Extract the [X, Y] coordinate from the center of the cell holding the provided text.  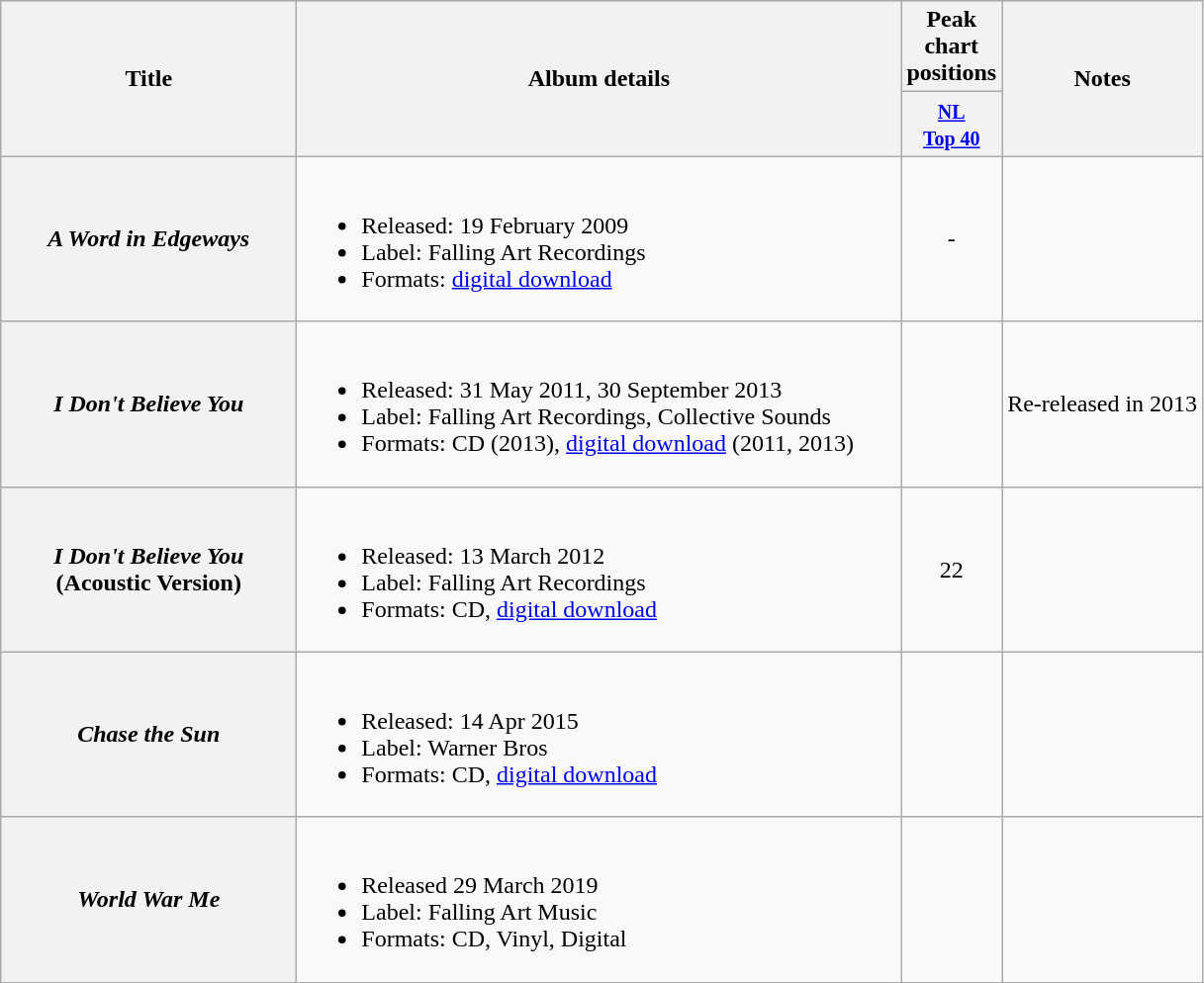
I Don't Believe You [148, 403]
Released: 14 Apr 2015Label: Warner BrosFormats: CD, digital download [600, 734]
Released: 13 March 2012Label: Falling Art RecordingsFormats: CD, digital download [600, 570]
Chase the Sun [148, 734]
Re-released in 2013 [1102, 403]
Album details [600, 79]
A Word in Edgeways [148, 239]
- [952, 239]
Title [148, 79]
Released 29 March 2019Label: Falling Art MusicFormats: CD, Vinyl, Digital [600, 900]
22 [952, 570]
World War Me [148, 900]
Notes [1102, 79]
Released: 19 February 2009Label: Falling Art RecordingsFormats: digital download [600, 239]
I Don't Believe You (Acoustic Version) [148, 570]
NLTop 40 [952, 125]
Peak chart positions [952, 46]
Released: 31 May 2011, 30 September 2013Label: Falling Art Recordings, Collective SoundsFormats: CD (2013), digital download (2011, 2013) [600, 403]
